Output the (x, y) coordinate of the center of the cell containing the given text.  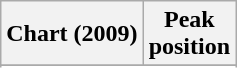
Chart (2009) (72, 34)
Peakposition (189, 34)
